Determine the [x, y] coordinate at the center of the cell enclosing the given text.  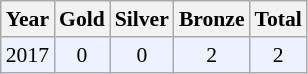
Bronze [212, 19]
2017 [28, 55]
Year [28, 19]
Gold [82, 19]
Total [278, 19]
Silver [142, 19]
